Identify which cell holds the provided text, then report its [X, Y] central coordinate. 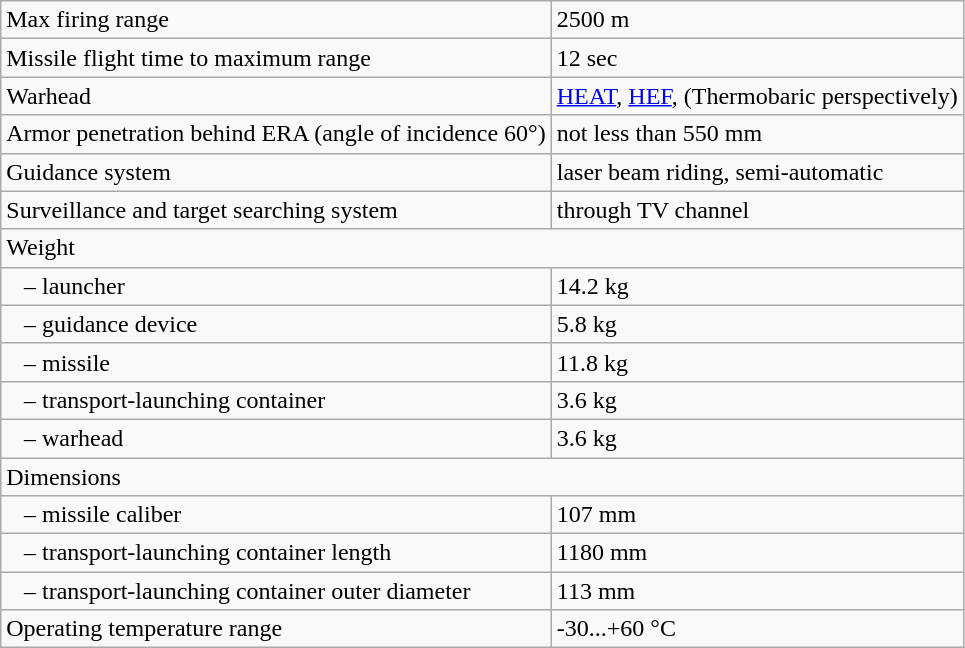
11.8 kg [757, 362]
113 mm [757, 591]
-30...+60 °C [757, 629]
Dimensions [482, 477]
Missile flight time to maximum range [276, 58]
14.2 kg [757, 286]
– guidance device [276, 324]
– missile [276, 362]
– transport-launching container outer diameter [276, 591]
Surveillance and target searching system [276, 210]
– missile caliber [276, 515]
Weight [482, 248]
through TV channel [757, 210]
Max firing range [276, 20]
12 sec [757, 58]
– warhead [276, 438]
5.8 kg [757, 324]
HEAT, HEF, (Thermobaric perspectively) [757, 96]
Guidance system [276, 172]
not less than 550 mm [757, 134]
– launcher [276, 286]
Warhead [276, 96]
1180 mm [757, 553]
Operating temperature range [276, 629]
107 mm [757, 515]
– transport-launching container length [276, 553]
laser beam riding, semi-automatic [757, 172]
Armor penetration behind ERA (angle of incidence 60°) [276, 134]
2500 m [757, 20]
– transport-launching container [276, 400]
